Extract the [x, y] coordinate from the center of the cell holding the provided text.  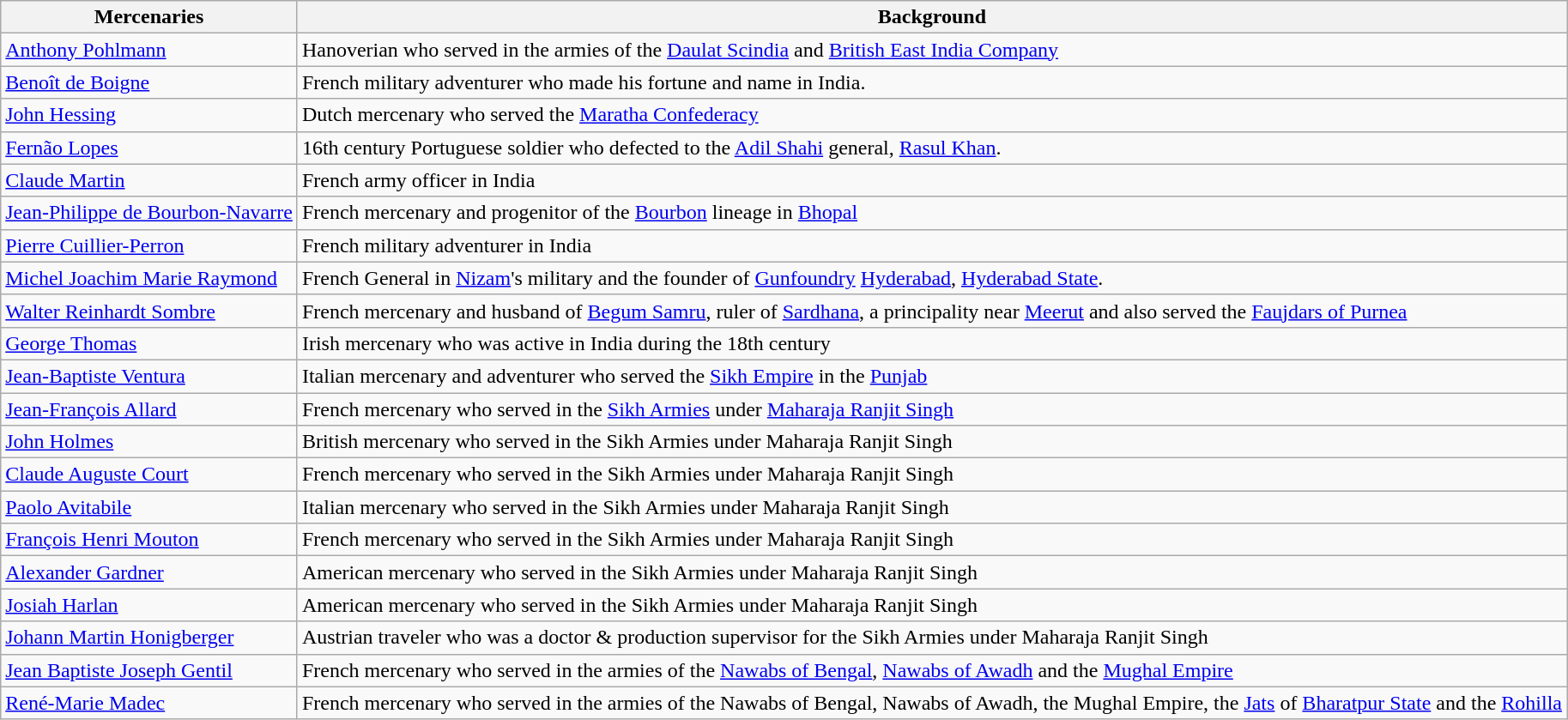
Pierre Cuillier-Perron [149, 245]
Hanoverian who served in the armies of the Daulat Scindia and British East India Company [932, 50]
Background [932, 17]
Jean-François Allard [149, 409]
John Holmes [149, 442]
Irish mercenary who was active in India during the 18th century [932, 343]
Josiah Harlan [149, 605]
Jean-Baptiste Ventura [149, 376]
Johann Martin Honigberger [149, 638]
16th century Portuguese soldier who defected to the Adil Shahi general, Rasul Khan. [932, 148]
British mercenary who served in the Sikh Armies under Maharaja Ranjit Singh [932, 442]
Claude Martin [149, 180]
Jean-Philippe de Bourbon-Navarre [149, 213]
Michel Joachim Marie Raymond [149, 278]
Fernão Lopes [149, 148]
Italian mercenary and adventurer who served the Sikh Empire in the Punjab [932, 376]
Dutch mercenary who served the Maratha Confederacy [932, 115]
René-Marie Madec [149, 703]
French army officer in India [932, 180]
Mercenaries [149, 17]
Jean Baptiste Joseph Gentil [149, 670]
Walter Reinhardt Sombre [149, 311]
Italian mercenary who served in the Sikh Armies under Maharaja Ranjit Singh [932, 507]
French military adventurer who made his fortune and name in India. [932, 82]
Alexander Gardner [149, 572]
George Thomas [149, 343]
French mercenary who served in the armies of the Nawabs of Bengal, Nawabs of Awadh and the Mughal Empire [932, 670]
Claude Auguste Court [149, 475]
Anthony Pohlmann [149, 50]
French mercenary and husband of Begum Samru, ruler of Sardhana, a principality near Meerut and also served the Faujdars of Purnea [932, 311]
French military adventurer in India [932, 245]
François Henri Mouton [149, 540]
French mercenary who served in the armies of the Nawabs of Bengal, Nawabs of Awadh, the Mughal Empire, the Jats of Bharatpur State and the Rohilla [932, 703]
French mercenary and progenitor of the Bourbon lineage in Bhopal [932, 213]
John Hessing [149, 115]
Paolo Avitabile [149, 507]
Austrian traveler who was a doctor & production supervisor for the Sikh Armies under Maharaja Ranjit Singh [932, 638]
Benoît de Boigne [149, 82]
French General in Nizam's military and the founder of Gunfoundry Hyderabad, Hyderabad State. [932, 278]
